Locate the cell with the specified text and output its (X, Y) center coordinate. 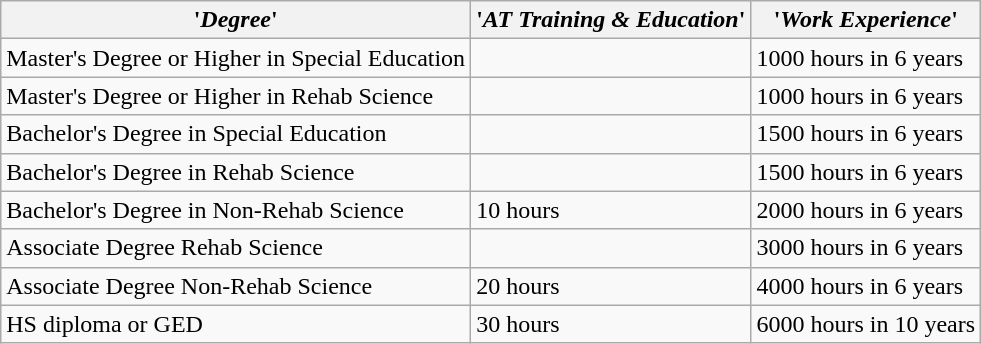
2000 hours in 6 years (866, 210)
Bachelor's Degree in Non-Rehab Science (236, 210)
3000 hours in 6 years (866, 248)
'AT Training & Education' (611, 20)
'Work Experience' (866, 20)
Bachelor's Degree in Rehab Science (236, 172)
20 hours (611, 286)
4000 hours in 6 years (866, 286)
30 hours (611, 324)
10 hours (611, 210)
Master's Degree or Higher in Special Education (236, 58)
Associate Degree Non-Rehab Science (236, 286)
HS diploma or GED (236, 324)
'Degree' (236, 20)
Associate Degree Rehab Science (236, 248)
Master's Degree or Higher in Rehab Science (236, 96)
Bachelor's Degree in Special Education (236, 134)
6000 hours in 10 years (866, 324)
